Capture the cell that displays the provided text and extract its [x, y] central coordinate. 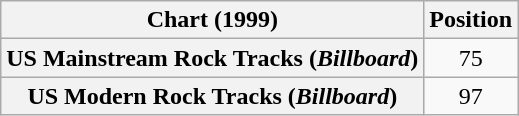
75 [471, 58]
97 [471, 96]
US Modern Rock Tracks (Billboard) [212, 96]
US Mainstream Rock Tracks (Billboard) [212, 58]
Chart (1999) [212, 20]
Position [471, 20]
